From the cell containing the given text, extract its center point as (x, y) coordinate. 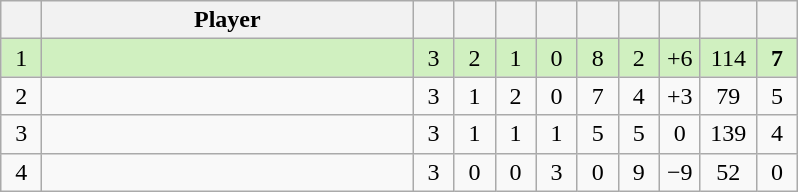
+6 (680, 58)
−9 (680, 172)
114 (728, 58)
52 (728, 172)
8 (598, 58)
79 (728, 96)
+3 (680, 96)
Player (228, 20)
9 (638, 172)
139 (728, 134)
